Find where the given text appears and provide that cell's center as (X, Y) coordinate. 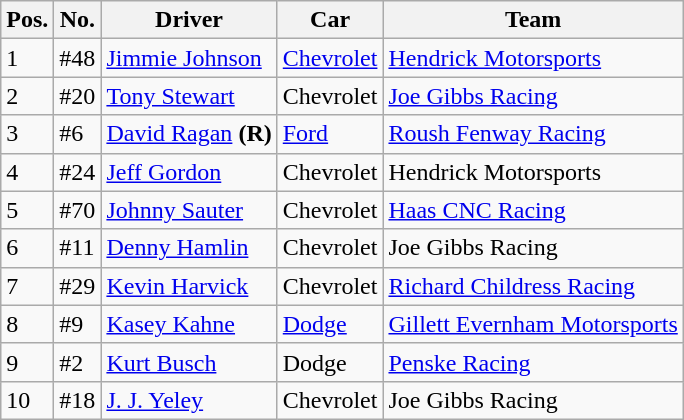
#48 (78, 58)
Kevin Harvick (189, 286)
Kurt Busch (189, 362)
#9 (78, 324)
Haas CNC Racing (533, 210)
Car (330, 20)
Jeff Gordon (189, 172)
No. (78, 20)
Jimmie Johnson (189, 58)
Kasey Kahne (189, 324)
J. J. Yeley (189, 400)
Pos. (28, 20)
#70 (78, 210)
Richard Childress Racing (533, 286)
7 (28, 286)
Penske Racing (533, 362)
Roush Fenway Racing (533, 134)
David Ragan (R) (189, 134)
#20 (78, 96)
8 (28, 324)
3 (28, 134)
2 (28, 96)
9 (28, 362)
Tony Stewart (189, 96)
Johnny Sauter (189, 210)
Ford (330, 134)
6 (28, 248)
#11 (78, 248)
Denny Hamlin (189, 248)
Gillett Evernham Motorsports (533, 324)
1 (28, 58)
#18 (78, 400)
5 (28, 210)
#29 (78, 286)
#2 (78, 362)
Driver (189, 20)
#6 (78, 134)
10 (28, 400)
Team (533, 20)
4 (28, 172)
#24 (78, 172)
